Pinpoint the cell where the given text exists, returning its (x, y) midpoint coordinate. 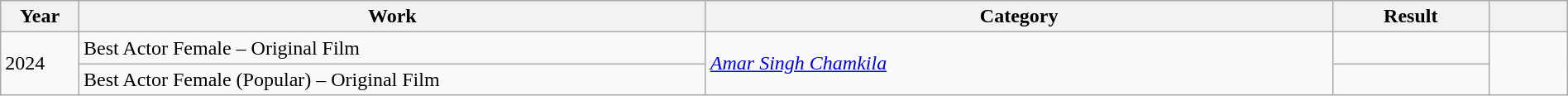
Amar Singh Chamkila (1019, 64)
Category (1019, 17)
2024 (40, 64)
Best Actor Female – Original Film (392, 48)
Result (1411, 17)
Best Actor Female (Popular) – Original Film (392, 79)
Work (392, 17)
Year (40, 17)
